Provide the (x, y) coordinate of the cell's center where the given text is located.  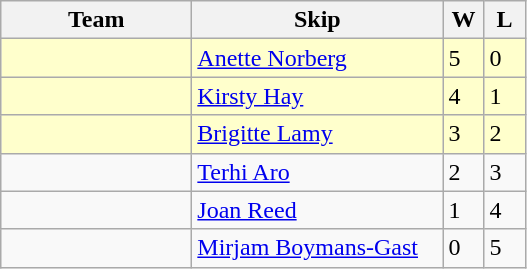
Team (96, 20)
Mirjam Boymans-Gast (318, 248)
Terhi Aro (318, 172)
Kirsty Hay (318, 96)
L (504, 20)
W (464, 20)
Brigitte Lamy (318, 134)
Anette Norberg (318, 58)
Skip (318, 20)
Joan Reed (318, 210)
